Provide the (x, y) coordinate of the cell's center where the given text is located.  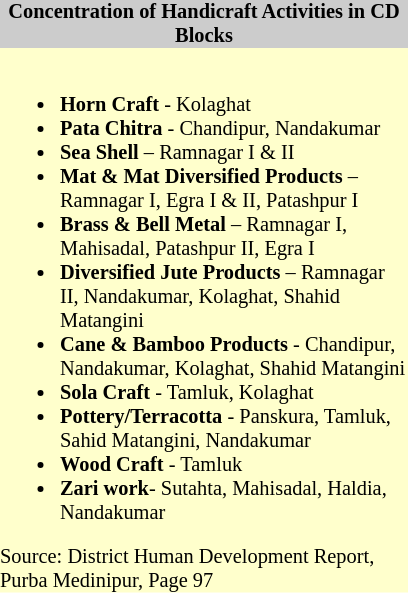
Concentration of Handicraft Activities in CD Blocks (204, 24)
